Find where the given text appears and provide that cell's center as [x, y] coordinate. 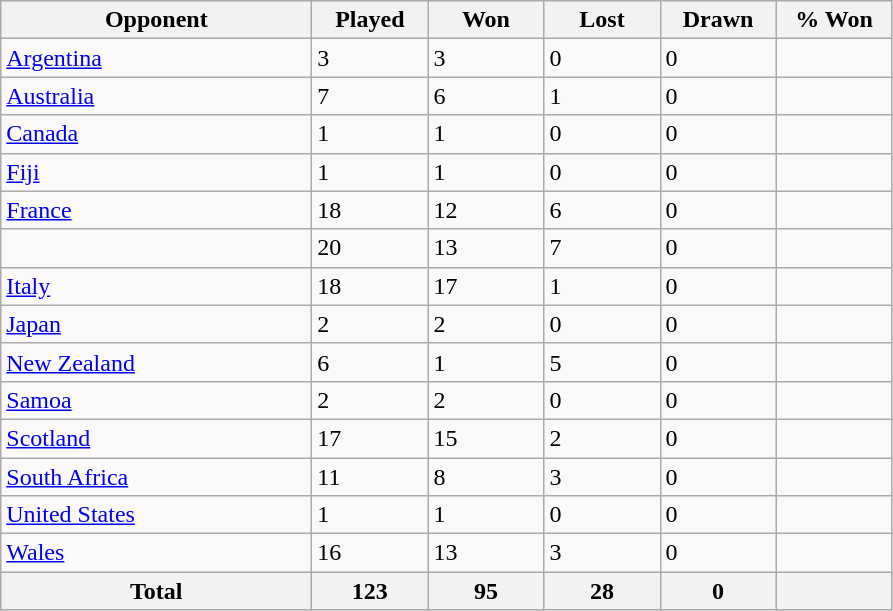
South Africa [156, 477]
France [156, 210]
Scotland [156, 438]
Fiji [156, 172]
New Zealand [156, 362]
Japan [156, 324]
Samoa [156, 400]
Lost [602, 20]
95 [486, 591]
5 [602, 362]
Drawn [718, 20]
Wales [156, 553]
8 [486, 477]
11 [370, 477]
123 [370, 591]
Argentina [156, 58]
Total [156, 591]
Italy [156, 286]
Canada [156, 134]
15 [486, 438]
Australia [156, 96]
% Won [834, 20]
12 [486, 210]
Played [370, 20]
28 [602, 591]
16 [370, 553]
United States [156, 515]
Won [486, 20]
20 [370, 248]
Opponent [156, 20]
